From the cell containing the given text, extract its center point as (X, Y) coordinate. 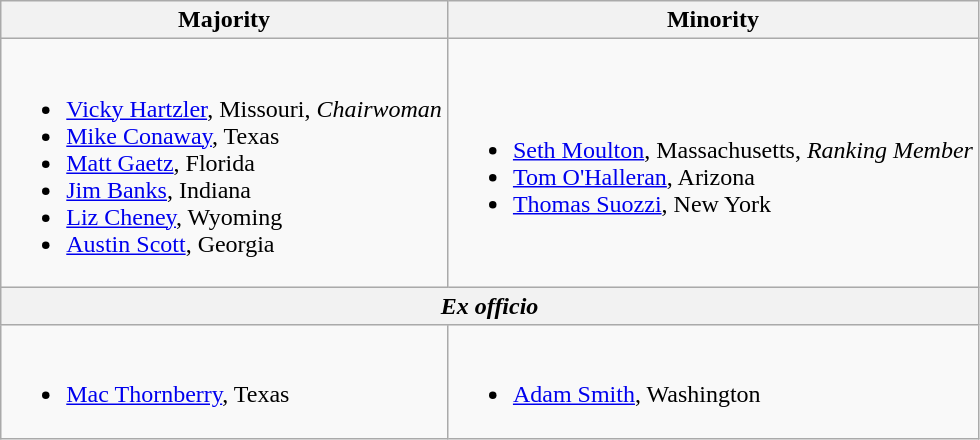
Minority (712, 20)
Ex officio (490, 306)
Vicky Hartzler, Missouri, ChairwomanMike Conaway, TexasMatt Gaetz, FloridaJim Banks, IndianaLiz Cheney, WyomingAustin Scott, Georgia (224, 163)
Majority (224, 20)
Seth Moulton, Massachusetts, Ranking MemberTom O'Halleran, ArizonaThomas Suozzi, New York (712, 163)
Adam Smith, Washington (712, 382)
Mac Thornberry, Texas (224, 382)
